Return the (x, y) coordinate for the center point of the cell that contains the specified text.  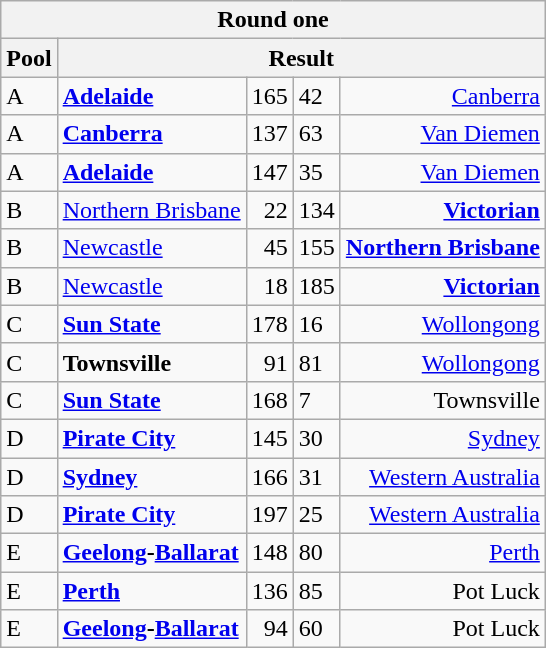
91 (270, 362)
168 (270, 400)
81 (316, 362)
60 (316, 629)
147 (270, 172)
134 (316, 210)
18 (270, 286)
85 (316, 591)
Round one (274, 20)
Result (301, 58)
22 (270, 210)
137 (270, 134)
185 (316, 286)
31 (316, 477)
42 (316, 96)
35 (316, 172)
7 (316, 400)
30 (316, 438)
16 (316, 324)
148 (270, 553)
25 (316, 515)
94 (270, 629)
Pool (29, 58)
197 (270, 515)
80 (316, 553)
45 (270, 248)
178 (270, 324)
145 (270, 438)
165 (270, 96)
63 (316, 134)
155 (316, 248)
136 (270, 591)
166 (270, 477)
